For the text-containing cell, return its midpoint in (X, Y) coordinate format. 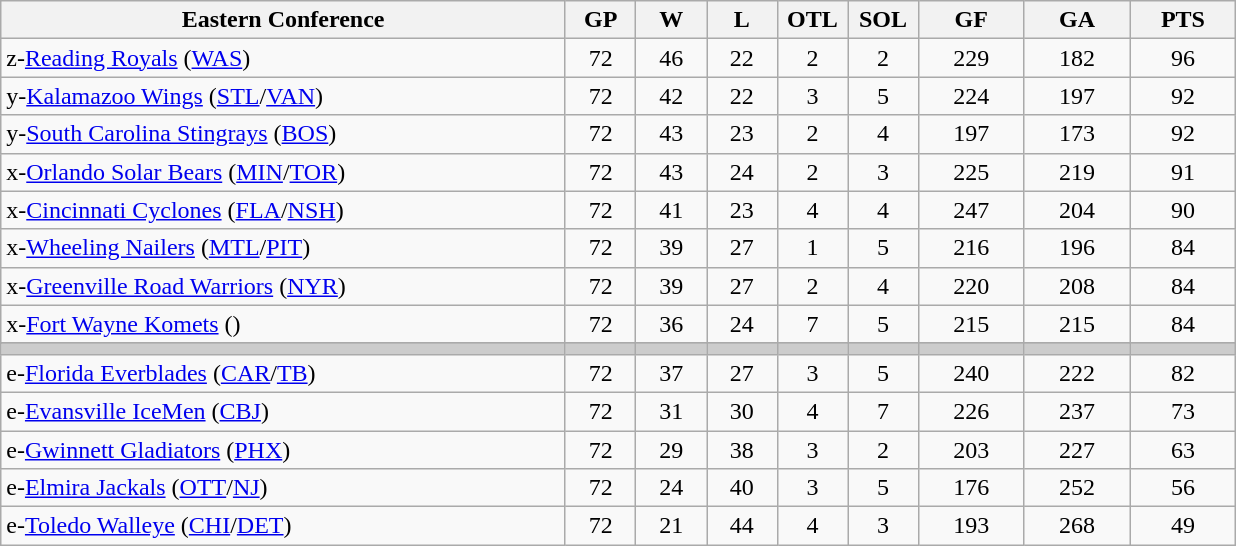
91 (1183, 172)
37 (672, 373)
x-Wheeling Nailers (MTL/PIT) (284, 248)
216 (971, 248)
203 (971, 449)
247 (971, 210)
36 (672, 324)
237 (1077, 411)
1 (812, 248)
e-Florida Everblades (CAR/TB) (284, 373)
21 (672, 526)
x-Fort Wayne Komets () (284, 324)
225 (971, 172)
49 (1183, 526)
z-Reading Royals (WAS) (284, 58)
PTS (1183, 20)
268 (1077, 526)
GA (1077, 20)
96 (1183, 58)
38 (742, 449)
x-Greenville Road Warriors (NYR) (284, 286)
44 (742, 526)
176 (971, 488)
OTL (812, 20)
41 (672, 210)
Eastern Conference (284, 20)
W (672, 20)
90 (1183, 210)
GF (971, 20)
GP (600, 20)
173 (1077, 134)
46 (672, 58)
31 (672, 411)
227 (1077, 449)
240 (971, 373)
e-Evansville IceMen (CBJ) (284, 411)
196 (1077, 248)
y-Kalamazoo Wings (STL/VAN) (284, 96)
y-South Carolina Stingrays (BOS) (284, 134)
82 (1183, 373)
219 (1077, 172)
42 (672, 96)
SOL (884, 20)
204 (1077, 210)
229 (971, 58)
x-Cincinnati Cyclones (FLA/NSH) (284, 210)
73 (1183, 411)
e-Elmira Jackals (OTT/NJ) (284, 488)
40 (742, 488)
e-Toledo Walleye (CHI/DET) (284, 526)
e-Gwinnett Gladiators (PHX) (284, 449)
x-Orlando Solar Bears (MIN/TOR) (284, 172)
222 (1077, 373)
224 (971, 96)
30 (742, 411)
29 (672, 449)
220 (971, 286)
252 (1077, 488)
56 (1183, 488)
226 (971, 411)
193 (971, 526)
63 (1183, 449)
182 (1077, 58)
208 (1077, 286)
L (742, 20)
